Determine the (x, y) coordinate at the center of the cell enclosing the given text.  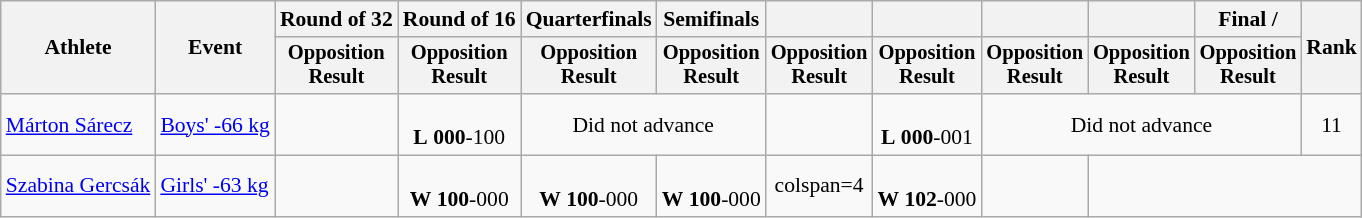
Event (215, 48)
colspan=4 (820, 186)
Girls' -63 kg (215, 186)
11 (1332, 124)
Boys' -66 kg (215, 124)
L 000-100 (460, 124)
L 000-001 (926, 124)
Round of 16 (460, 19)
Final / (1248, 19)
Rank (1332, 48)
Quarterfinals (589, 19)
Márton Sárecz (78, 124)
Round of 32 (336, 19)
W 102-000 (926, 186)
Semifinals (712, 19)
Szabina Gercsák (78, 186)
Athlete (78, 48)
